Search for the cell housing the specified text and yield its [x, y] center coordinate. 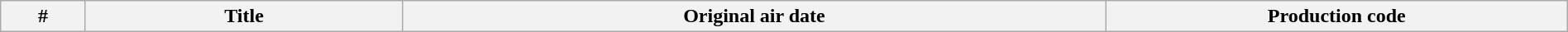
Original air date [754, 16]
# [43, 16]
Production code [1336, 16]
Title [243, 16]
